Search for the cell housing the specified text and yield its [X, Y] center coordinate. 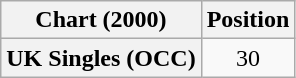
30 [248, 58]
Chart (2000) [101, 20]
Position [248, 20]
UK Singles (OCC) [101, 58]
